Scan for the cell matching the given text and deliver its [X, Y] coordinate at center. 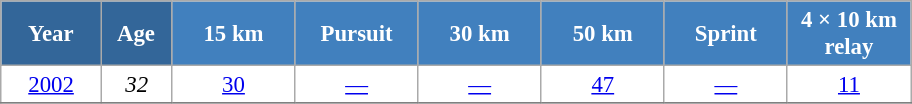
47 [602, 85]
11 [848, 85]
30 km [480, 34]
2002 [52, 85]
50 km [602, 34]
30 [234, 85]
Year [52, 34]
Age [136, 34]
Sprint [726, 34]
4 × 10 km relay [848, 34]
15 km [234, 34]
Pursuit [356, 34]
32 [136, 85]
